For the text-containing cell, return its midpoint in [X, Y] coordinate format. 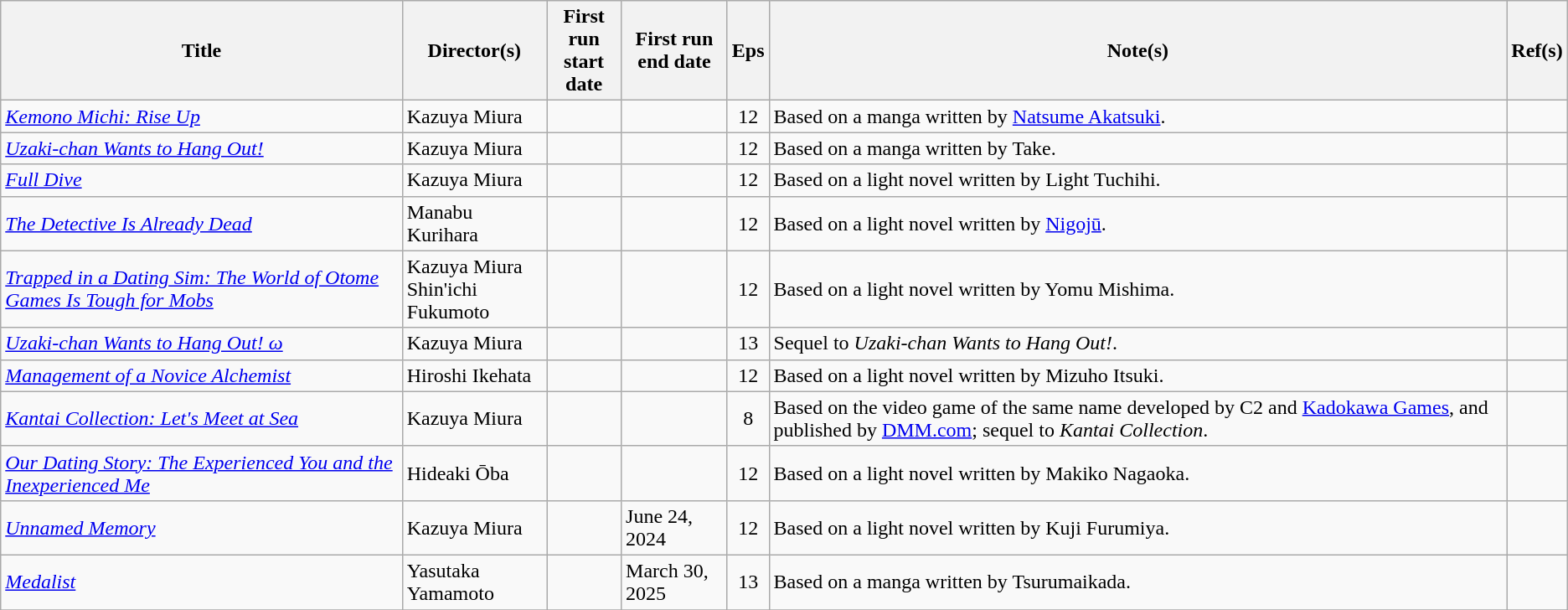
March 30, 2025 [675, 582]
Based on a light novel written by Yomu Mishima. [1137, 289]
Kazuya MiuraShin'ichi Fukumoto [474, 289]
8 [748, 419]
Based on a light novel written by Light Tuchihi. [1137, 180]
Kemono Michi: Rise Up [201, 116]
Kantai Collection: Let's Meet at Sea [201, 419]
Director(s) [474, 50]
First runend date [675, 50]
Unnamed Memory [201, 528]
Manabu Kurihara [474, 223]
Title [201, 50]
Based on a light novel written by Nigojū. [1137, 223]
Sequel to Uzaki-chan Wants to Hang Out!. [1137, 344]
Trapped in a Dating Sim: The World of Otome Games Is Tough for Mobs [201, 289]
Hideaki Ōba [474, 473]
Based on a manga written by Natsume Akatsuki. [1137, 116]
Hiroshi Ikehata [474, 375]
Based on a light novel written by Makiko Nagaoka. [1137, 473]
First runstart date [585, 50]
Medalist [201, 582]
Based on a manga written by Tsurumaikada. [1137, 582]
Eps [748, 50]
Based on a manga written by Take. [1137, 148]
Based on a light novel written by Mizuho Itsuki. [1137, 375]
Uzaki-chan Wants to Hang Out! ω [201, 344]
Based on a light novel written by Kuji Furumiya. [1137, 528]
Ref(s) [1537, 50]
June 24, 2024 [675, 528]
Uzaki-chan Wants to Hang Out! [201, 148]
Note(s) [1137, 50]
The Detective Is Already Dead [201, 223]
Yasutaka Yamamoto [474, 582]
Full Dive [201, 180]
Based on the video game of the same name developed by C2 and Kadokawa Games, and published by DMM.com; sequel to Kantai Collection. [1137, 419]
Our Dating Story: The Experienced You and the Inexperienced Me [201, 473]
Management of a Novice Alchemist [201, 375]
